Search for the cell housing the specified text and yield its [x, y] center coordinate. 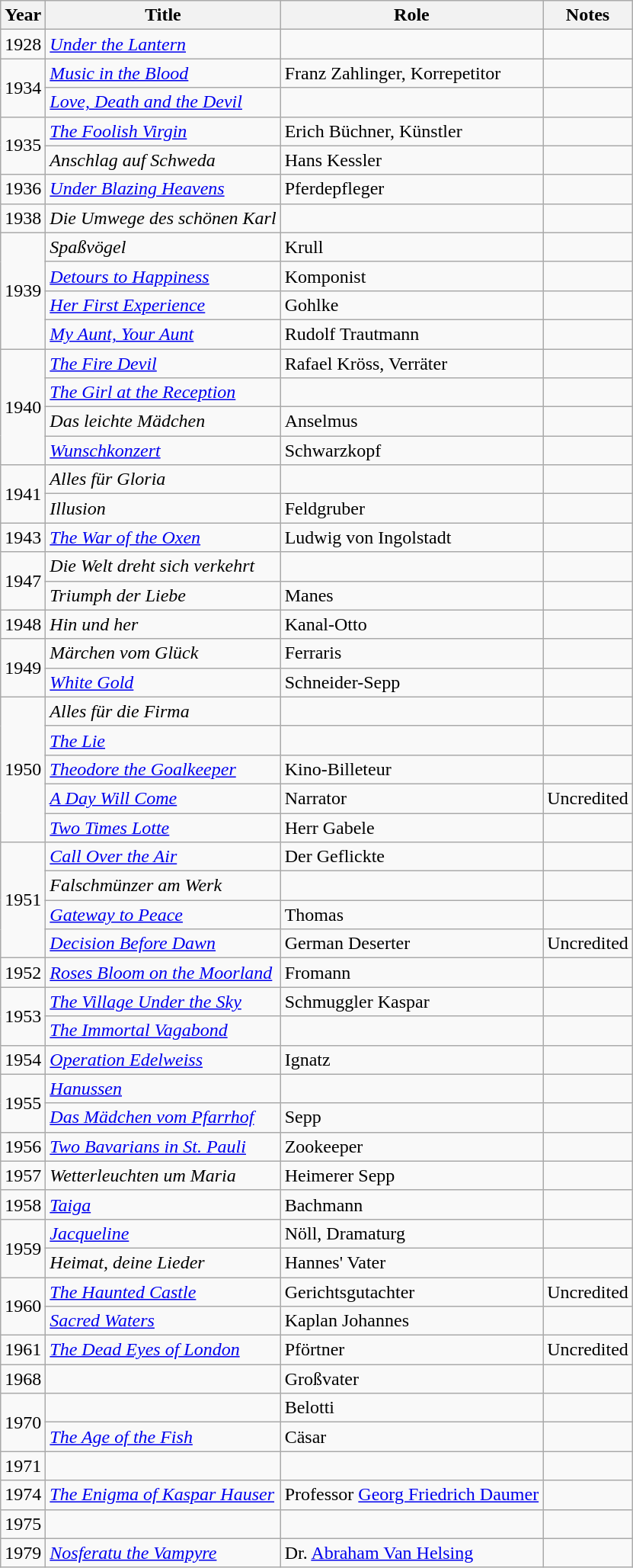
Year [23, 15]
Erich Büchner, Künstler [411, 131]
1954 [23, 1060]
Das leichte Mädchen [163, 422]
Hannes' Vater [411, 1262]
White Gold [163, 682]
Gohlke [411, 305]
Fromann [411, 973]
Herr Gabele [411, 827]
Schmuggler Kaspar [411, 1002]
Call Over the Air [163, 857]
Belotti [411, 1408]
The Village Under the Sky [163, 1002]
Krull [411, 247]
Alles für die Firma [163, 711]
1971 [23, 1466]
1955 [23, 1103]
The Lie [163, 740]
Two Bavarians in St. Pauli [163, 1146]
Anselmus [411, 422]
The Foolish Virgin [163, 131]
Anschlag auf Schweda [163, 160]
Schneider-Sepp [411, 682]
Gerichtsgutachter [411, 1292]
Großvater [411, 1379]
Märchen vom Glück [163, 653]
Detours to Happiness [163, 276]
Decision Before Dawn [163, 944]
Operation Edelweiss [163, 1060]
Zookeeper [411, 1146]
Falschmünzer am Werk [163, 886]
Role [411, 15]
Der Geflickte [411, 857]
Under Blazing Heavens [163, 189]
Rafael Kröss, Verräter [411, 364]
1941 [23, 494]
Narrator [411, 798]
1947 [23, 581]
Hans Kessler [411, 160]
1957 [23, 1175]
Illusion [163, 508]
The War of the Oxen [163, 537]
Rudolf Trautmann [411, 334]
Franz Zahlinger, Korrepetitor [411, 73]
1956 [23, 1146]
1958 [23, 1204]
A Day Will Come [163, 798]
1940 [23, 407]
Feldgruber [411, 508]
Hanussen [163, 1089]
The Haunted Castle [163, 1292]
Her First Experience [163, 305]
Sepp [411, 1117]
The Dead Eyes of London [163, 1350]
Professor Georg Friedrich Daumer [411, 1495]
Komponist [411, 276]
1935 [23, 146]
Nosferatu the Vampyre [163, 1553]
1974 [23, 1495]
Wunschkonzert [163, 451]
Music in the Blood [163, 73]
Under the Lantern [163, 44]
Triumph der Liebe [163, 595]
Pferdepfleger [411, 189]
Jacqueline [163, 1233]
1948 [23, 624]
The Fire Devil [163, 364]
1970 [23, 1422]
Two Times Lotte [163, 827]
Wetterleuchten um Maria [163, 1175]
1975 [23, 1524]
Nöll, Dramaturg [411, 1233]
Theodore the Goalkeeper [163, 769]
Title [163, 15]
Sacred Waters [163, 1321]
1943 [23, 537]
Love, Death and the Devil [163, 102]
Kanal-Otto [411, 624]
Manes [411, 595]
1949 [23, 668]
Alles für Gloria [163, 479]
Ignatz [411, 1060]
Roses Bloom on the Moorland [163, 973]
1950 [23, 769]
Heimat, deine Lieder [163, 1262]
Kino-Billeteur [411, 769]
1928 [23, 44]
Pförtner [411, 1350]
1968 [23, 1379]
Dr. Abraham Van Helsing [411, 1553]
Spaßvögel [163, 247]
1938 [23, 218]
1952 [23, 973]
Cäsar [411, 1437]
1953 [23, 1016]
The Enigma of Kaspar Hauser [163, 1495]
Hin und her [163, 624]
1961 [23, 1350]
1959 [23, 1248]
Notes [588, 15]
The Age of the Fish [163, 1437]
1979 [23, 1553]
Ferraris [411, 653]
The Girl at the Reception [163, 393]
Bachmann [411, 1204]
Taiga [163, 1204]
1934 [23, 88]
Schwarzkopf [411, 451]
Ludwig von Ingolstadt [411, 537]
1936 [23, 189]
Die Umwege des schönen Karl [163, 218]
Heimerer Sepp [411, 1175]
1951 [23, 900]
The Immortal Vagabond [163, 1031]
1939 [23, 290]
Gateway to Peace [163, 915]
German Deserter [411, 944]
My Aunt, Your Aunt [163, 334]
Kaplan Johannes [411, 1321]
Das Mädchen vom Pfarrhof [163, 1117]
Thomas [411, 915]
1960 [23, 1307]
Die Welt dreht sich verkehrt [163, 566]
